Scan for the cell matching the given text and deliver its [X, Y] coordinate at center. 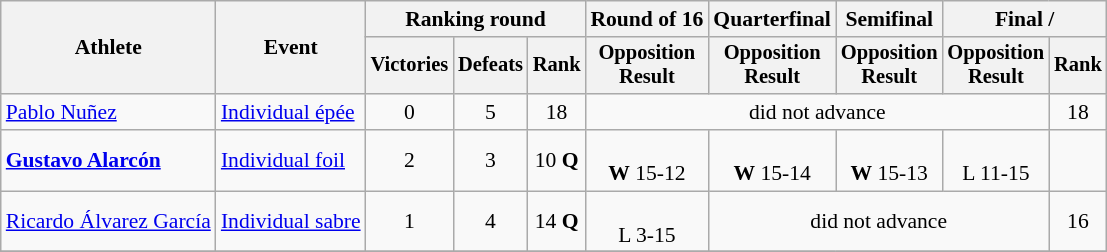
Semifinal [890, 19]
5 [490, 112]
Individual épée [291, 112]
Defeats [490, 66]
Athlete [108, 48]
L 3-15 [646, 222]
W 15-14 [772, 160]
Pablo Nuñez [108, 112]
10 Q [557, 160]
Individual sabre [291, 222]
Round of 16 [646, 19]
3 [490, 160]
1 [410, 222]
Ranking round [476, 19]
2 [410, 160]
L 11-15 [996, 160]
16 [1078, 222]
Final / [1025, 19]
W 15-13 [890, 160]
14 Q [557, 222]
0 [410, 112]
Quarterfinal [772, 19]
Gustavo Alarcón [108, 160]
W 15-12 [646, 160]
4 [490, 222]
Event [291, 48]
Individual foil [291, 160]
Victories [410, 66]
Ricardo Álvarez García [108, 222]
